Determine the (x, y) coordinate at the center of the cell enclosing the given text.  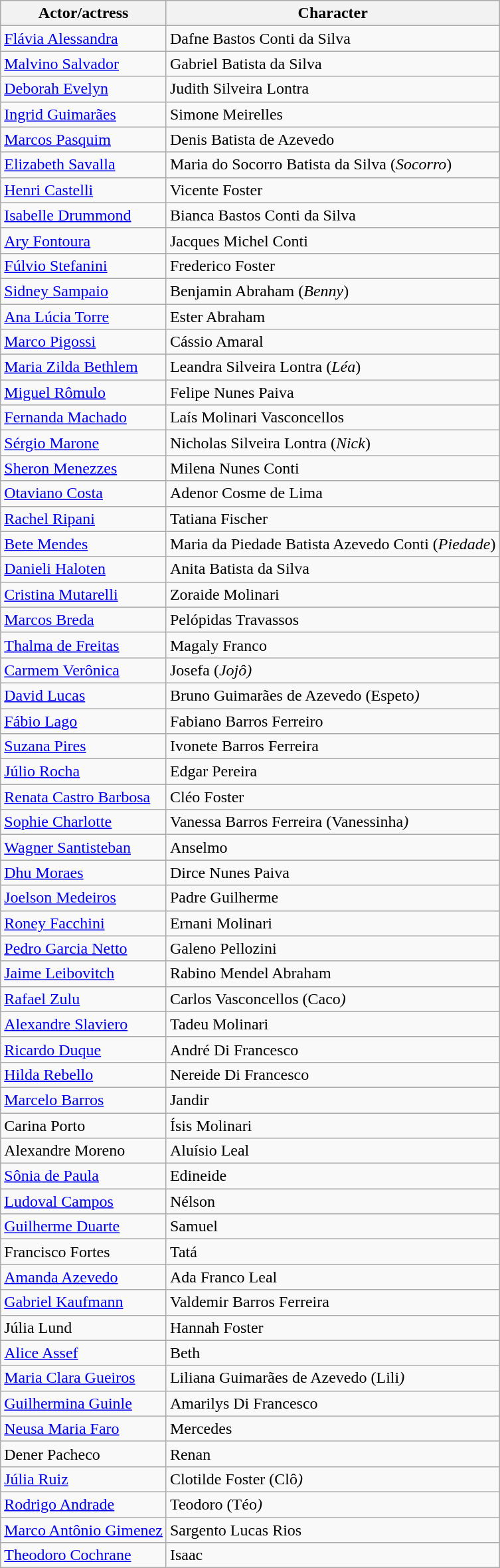
Júlia Ruiz (84, 1479)
Maria Zilda Bethlem (84, 367)
Renata Castro Barbosa (84, 797)
Malvino Salvador (84, 64)
Pelópidas Travassos (333, 620)
Anselmo (333, 847)
Sidney Sampaio (84, 291)
Denis Batista de Azevedo (333, 139)
Ernani Molinari (333, 923)
Hilda Rebello (84, 1075)
Alice Assef (84, 1353)
Marcos Pasquim (84, 139)
Cléo Foster (333, 797)
Carmem Verônica (84, 670)
Ester Abraham (333, 317)
Rafael Zulu (84, 999)
Maria da Piedade Batista Azevedo Conti (Piedade) (333, 544)
Danieli Haloten (84, 569)
Ingrid Guimarães (84, 114)
Deborah Evelyn (84, 89)
Teodoro (Téo) (333, 1504)
Bruno Guimarães de Azevedo (Espeto) (333, 695)
Joelson Medeiros (84, 898)
Amanda Azevedo (84, 1277)
Hannah Foster (333, 1328)
Ivonete Barros Ferreira (333, 746)
Maria Clara Gueiros (84, 1378)
Anita Batista da Silva (333, 569)
Jandir (333, 1100)
Adenor Cosme de Lima (333, 493)
Milena Nunes Conti (333, 468)
Simone Meirelles (333, 114)
Laís Molinari Vasconcellos (333, 418)
Cristina Mutarelli (84, 594)
Guilherme Duarte (84, 1227)
Jaime Leibovitch (84, 974)
Vicente Foster (333, 190)
Benjamin Abraham (Benny) (333, 291)
Wagner Santisteban (84, 847)
Pedro Garcia Netto (84, 948)
Dirce Nunes Paiva (333, 873)
Samuel (333, 1227)
Liliana Guimarães de Azevedo (Lili) (333, 1378)
Tatá (333, 1252)
Fernanda Machado (84, 418)
Neusa Maria Faro (84, 1429)
Otaviano Costa (84, 493)
Thalma de Freitas (84, 645)
Leandra Silveira Lontra (Léa) (333, 367)
Felipe Nunes Paiva (333, 392)
Bete Mendes (84, 544)
Fabiano Barros Ferreiro (333, 721)
Clotilde Foster (Clô) (333, 1479)
Magaly Franco (333, 645)
Sheron Menezzes (84, 468)
Suzana Pires (84, 746)
Zoraide Molinari (333, 594)
Júlia Lund (84, 1328)
Vanessa Barros Ferreira (Vanessinha) (333, 822)
Gabriel Batista da Silva (333, 64)
Gabriel Kaufmann (84, 1302)
Alexandre Slaviero (84, 1024)
Edgar Pereira (333, 772)
Marcelo Barros (84, 1100)
Isaac (333, 1555)
Josefa (Jojô) (333, 670)
Roney Facchini (84, 923)
Character (333, 13)
Aluísio Leal (333, 1151)
Marco Pigossi (84, 342)
Judith Silveira Lontra (333, 89)
André Di Francesco (333, 1049)
Bianca Bastos Conti da Silva (333, 215)
Miguel Rômulo (84, 392)
Sargento Lucas Rios (333, 1529)
Rodrigo Andrade (84, 1504)
Ricardo Duque (84, 1049)
Sophie Charlotte (84, 822)
Ísis Molinari (333, 1126)
David Lucas (84, 695)
Beth (333, 1353)
Ada Franco Leal (333, 1277)
Padre Guilherme (333, 898)
Ary Fontoura (84, 240)
Edineide (333, 1176)
Tadeu Molinari (333, 1024)
Renan (333, 1454)
Tatiana Fischer (333, 519)
Frederico Foster (333, 266)
Carlos Vasconcellos (Caco) (333, 999)
Isabelle Drummond (84, 215)
Rachel Ripani (84, 519)
Flávia Alessandra (84, 39)
Mercedes (333, 1429)
Dhu Moraes (84, 873)
Maria do Socorro Batista da Silva (Socorro) (333, 165)
Galeno Pellozini (333, 948)
Actor/actress (84, 13)
Amarilys Di Francesco (333, 1403)
Ludoval Campos (84, 1201)
Sônia de Paula (84, 1176)
Nereide Di Francesco (333, 1075)
Valdemir Barros Ferreira (333, 1302)
Júlio Rocha (84, 772)
Elizabeth Savalla (84, 165)
Francisco Fortes (84, 1252)
Ana Lúcia Torre (84, 317)
Sérgio Marone (84, 443)
Henri Castelli (84, 190)
Fúlvio Stefanini (84, 266)
Alexandre Moreno (84, 1151)
Marco Antônio Gimenez (84, 1529)
Fábio Lago (84, 721)
Cássio Amaral (333, 342)
Carina Porto (84, 1126)
Guilhermina Guinle (84, 1403)
Dafne Bastos Conti da Silva (333, 39)
Jacques Michel Conti (333, 240)
Nicholas Silveira Lontra (Nick) (333, 443)
Rabino Mendel Abraham (333, 974)
Nélson (333, 1201)
Marcos Breda (84, 620)
Theodoro Cochrane (84, 1555)
Dener Pacheco (84, 1454)
